Pinpoint the cell where the given text exists, returning its (x, y) midpoint coordinate. 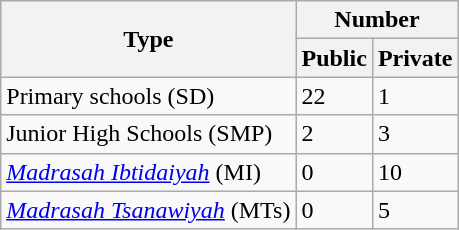
Private (415, 58)
1 (415, 96)
2 (334, 134)
Junior High Schools (SMP) (148, 134)
Number (377, 20)
10 (415, 172)
3 (415, 134)
Public (334, 58)
5 (415, 210)
Madrasah Ibtidaiyah (MI) (148, 172)
22 (334, 96)
Type (148, 39)
Madrasah Tsanawiyah (MTs) (148, 210)
Primary schools (SD) (148, 96)
